Scan for the cell matching the given text and deliver its (x, y) coordinate at center. 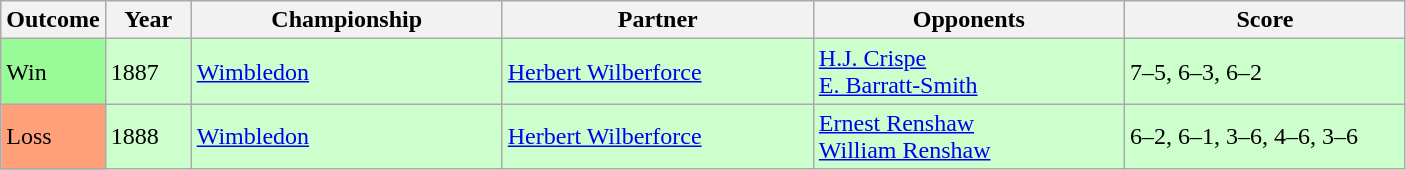
Win (53, 72)
Outcome (53, 20)
7–5, 6–3, 6–2 (1264, 72)
H.J. Crispe E. Barratt-Smith (968, 72)
Loss (53, 136)
Year (148, 20)
1888 (148, 136)
Opponents (968, 20)
6–2, 6–1, 3–6, 4–6, 3–6 (1264, 136)
Score (1264, 20)
1887 (148, 72)
Championship (346, 20)
Ernest Renshaw William Renshaw (968, 136)
Partner (658, 20)
